Return the [x, y] coordinate for the center point of the cell that contains the specified text.  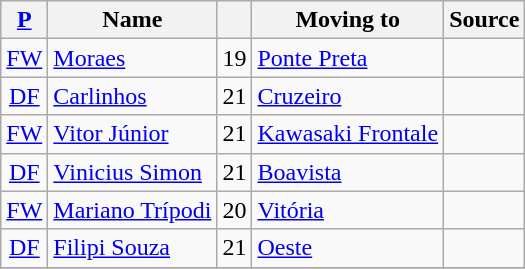
Moraes [132, 58]
Vinicius Simon [132, 172]
Boavista [348, 172]
Ponte Preta [348, 58]
P [24, 20]
Cruzeiro [348, 96]
Carlinhos [132, 96]
Moving to [348, 20]
Oeste [348, 248]
Vitória [348, 210]
Name [132, 20]
Mariano Trípodi [132, 210]
20 [234, 210]
Vitor Júnior [132, 134]
Kawasaki Frontale [348, 134]
Filipi Souza [132, 248]
Source [484, 20]
19 [234, 58]
